Output the [x, y] coordinate of the center of the cell containing the given text.  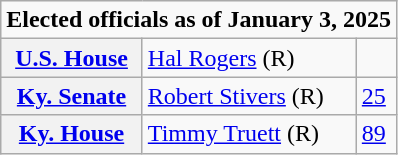
Timmy Truett (R) [249, 134]
Ky. House [72, 134]
Hal Rogers (R) [249, 58]
89 [376, 134]
25 [376, 96]
U.S. House [72, 58]
Elected officials as of January 3, 2025 [199, 20]
Robert Stivers (R) [249, 96]
Ky. Senate [72, 96]
